For the text-containing cell, return its midpoint in [x, y] coordinate format. 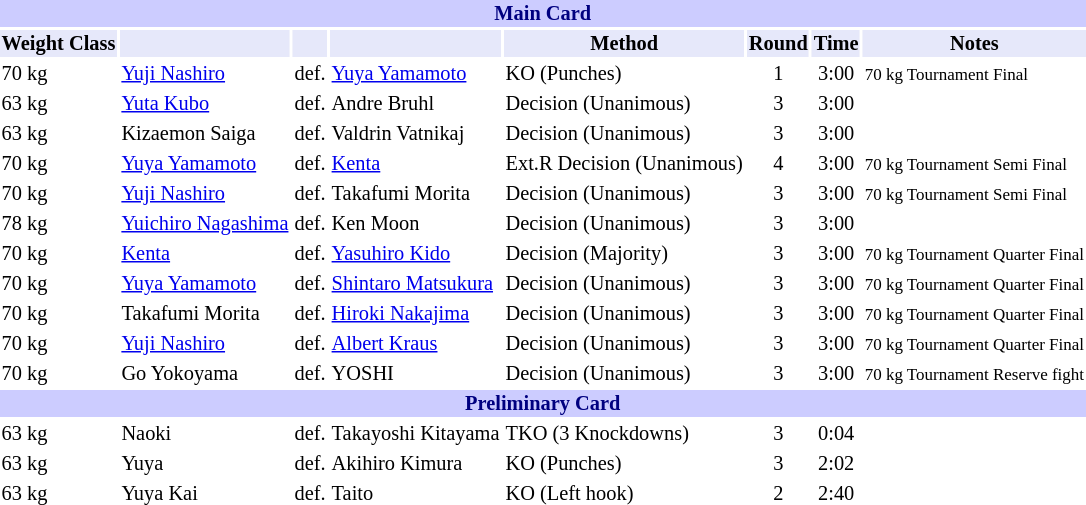
Go Yokoyama [205, 374]
Preliminary Card [543, 404]
0:04 [836, 434]
Yasuhiro Kido [416, 254]
70 kg Tournament Final [974, 74]
Decision (Majority) [624, 254]
Round [778, 44]
Hiroki Nakajima [416, 314]
78 kg [58, 224]
TKO (3 Knockdowns) [624, 434]
Shintaro Matsukura [416, 284]
Takayoshi Kitayama [416, 434]
70 kg Tournament Reserve fight [974, 374]
Albert Kraus [416, 344]
Method [624, 44]
Weight Class [58, 44]
Akihiro Kimura [416, 464]
Yuichiro Nagashima [205, 224]
Naoki [205, 434]
Notes [974, 44]
Kizaemon Saiga [205, 134]
Main Card [543, 14]
Valdrin Vatnikaj [416, 134]
Ext.R Decision (Unanimous) [624, 164]
1 [778, 74]
Time [836, 44]
4 [778, 164]
2:02 [836, 464]
Yuya [205, 464]
YOSHI [416, 374]
Andre Bruhl [416, 104]
Yuta Kubo [205, 104]
Ken Moon [416, 224]
